Search for the cell housing the specified text and yield its (x, y) center coordinate. 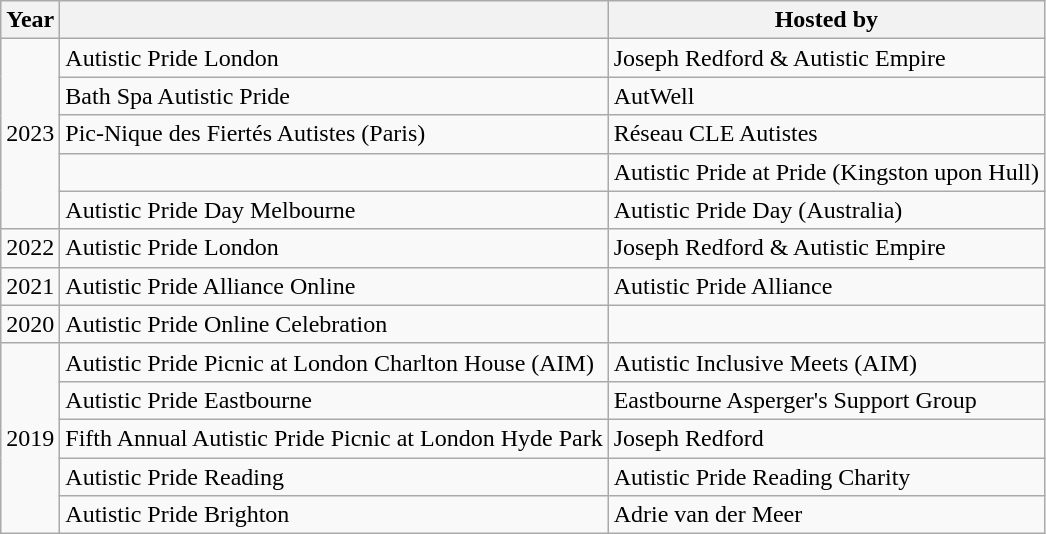
Autistic Pride Reading Charity (826, 477)
Autistic Pride Picnic at London Charlton House (AIM) (334, 362)
Fifth Annual Autistic Pride Picnic at London Hyde Park (334, 438)
Autistic Pride at Pride (Kingston upon Hull) (826, 172)
Bath Spa Autistic Pride (334, 96)
Autistic Inclusive Meets (AIM) (826, 362)
Autistic Pride Alliance Online (334, 286)
Autistic Pride Day (Australia) (826, 210)
Year (30, 20)
Autistic Pride Day Melbourne (334, 210)
2021 (30, 286)
Eastbourne Asperger's Support Group (826, 400)
2023 (30, 134)
AutWell (826, 96)
Réseau CLE Autistes (826, 134)
Autistic Pride Online Celebration (334, 324)
Autistic Pride Reading (334, 477)
2019 (30, 438)
Autistic Pride Brighton (334, 515)
2022 (30, 248)
Hosted by (826, 20)
Autistic Pride Alliance (826, 286)
Autistic Pride Eastbourne (334, 400)
Pic-Nique des Fiertés Autistes (Paris) (334, 134)
2020 (30, 324)
Joseph Redford (826, 438)
Adrie van der Meer (826, 515)
